Detect which cell encompasses the target text, then output its (X, Y) center coordinate. 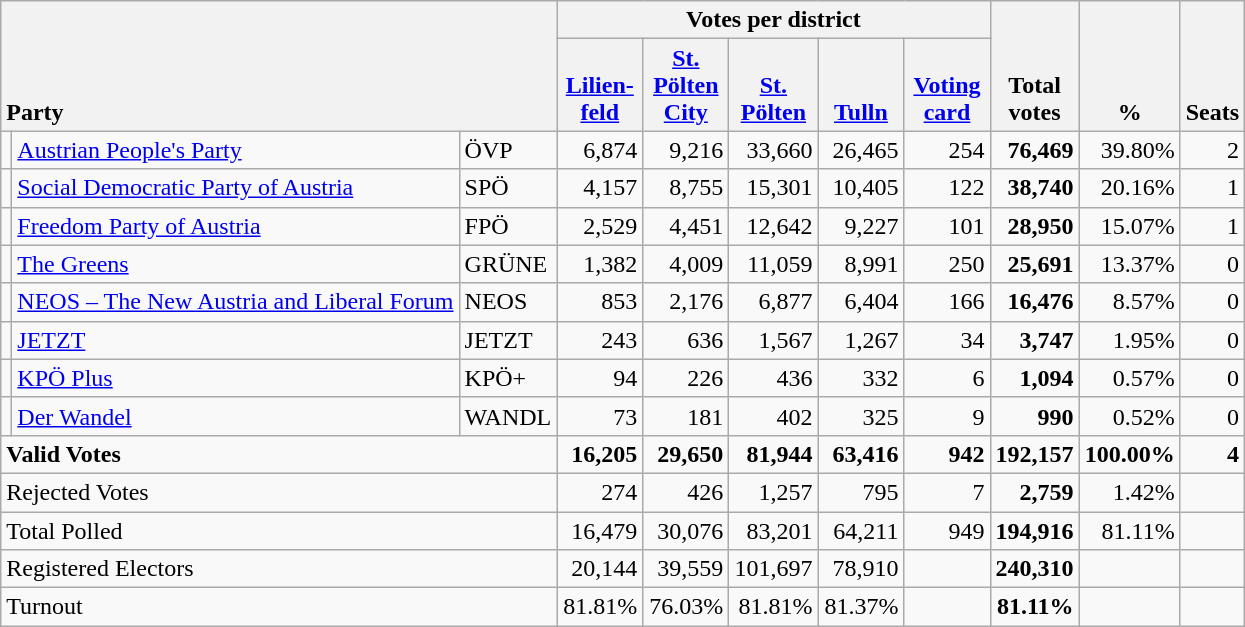
Party (279, 66)
38,740 (1034, 188)
226 (686, 378)
30,076 (686, 531)
192,157 (1034, 454)
942 (947, 454)
FPÖ (508, 226)
Tulln (861, 85)
39,559 (686, 569)
402 (774, 416)
194,916 (1034, 531)
ÖVP (508, 150)
Votingcard (947, 85)
7 (947, 492)
426 (686, 492)
4,009 (686, 264)
Social Democratic Party of Austria (236, 188)
81,944 (774, 454)
Austrian People's Party (236, 150)
76,469 (1034, 150)
15.07% (1130, 226)
8,755 (686, 188)
2,176 (686, 302)
254 (947, 150)
15,301 (774, 188)
4 (1212, 454)
853 (600, 302)
28,950 (1034, 226)
274 (600, 492)
Lilien-feld (600, 85)
100.00% (1130, 454)
166 (947, 302)
20,144 (600, 569)
76.03% (686, 607)
WANDL (508, 416)
GRÜNE (508, 264)
990 (1034, 416)
The Greens (236, 264)
181 (686, 416)
Der Wandel (236, 416)
63,416 (861, 454)
9,227 (861, 226)
101,697 (774, 569)
1,567 (774, 340)
64,211 (861, 531)
9 (947, 416)
2 (1212, 150)
1.95% (1130, 340)
94 (600, 378)
1,382 (600, 264)
NEOS – The New Austria and Liberal Forum (236, 302)
Valid Votes (279, 454)
Votes per district (774, 20)
122 (947, 188)
78,910 (861, 569)
29,650 (686, 454)
1,094 (1034, 378)
2,759 (1034, 492)
6,877 (774, 302)
636 (686, 340)
26,465 (861, 150)
KPÖ Plus (236, 378)
Seats (1212, 66)
16,205 (600, 454)
33,660 (774, 150)
39.80% (1130, 150)
1,257 (774, 492)
Rejected Votes (279, 492)
83,201 (774, 531)
Turnout (279, 607)
20.16% (1130, 188)
1,267 (861, 340)
St.PöltenCity (686, 85)
9,216 (686, 150)
6,874 (600, 150)
2,529 (600, 226)
% (1130, 66)
325 (861, 416)
Registered Electors (279, 569)
Totalvotes (1034, 66)
11,059 (774, 264)
16,479 (600, 531)
6 (947, 378)
250 (947, 264)
0.52% (1130, 416)
949 (947, 531)
3,747 (1034, 340)
0.57% (1130, 378)
101 (947, 226)
13.37% (1130, 264)
SPÖ (508, 188)
8.57% (1130, 302)
795 (861, 492)
NEOS (508, 302)
25,691 (1034, 264)
240,310 (1034, 569)
1.42% (1130, 492)
St.Pölten (774, 85)
6,404 (861, 302)
8,991 (861, 264)
4,157 (600, 188)
12,642 (774, 226)
4,451 (686, 226)
Total Polled (279, 531)
34 (947, 340)
KPÖ+ (508, 378)
Freedom Party of Austria (236, 226)
10,405 (861, 188)
436 (774, 378)
81.37% (861, 607)
243 (600, 340)
332 (861, 378)
73 (600, 416)
16,476 (1034, 302)
